Pinpoint the cell where the given text exists, returning its (x, y) midpoint coordinate. 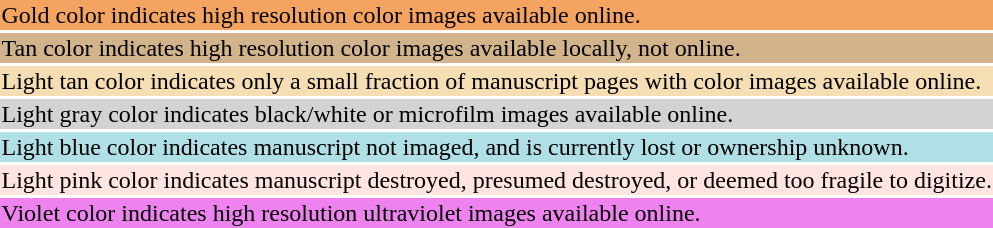
Light tan color indicates only a small fraction of manuscript pages with color images available online. (496, 81)
Light blue color indicates manuscript not imaged, and is currently lost or ownership unknown. (496, 147)
Gold color indicates high resolution color images available online. (496, 15)
Tan color indicates high resolution color images available locally, not online. (496, 48)
Violet color indicates high resolution ultraviolet images available online. (496, 213)
Light pink color indicates manuscript destroyed, presumed destroyed, or deemed too fragile to digitize. (496, 180)
Light gray color indicates black/white or microfilm images available online. (496, 114)
